Find where the given text appears and provide that cell's center as [X, Y] coordinate. 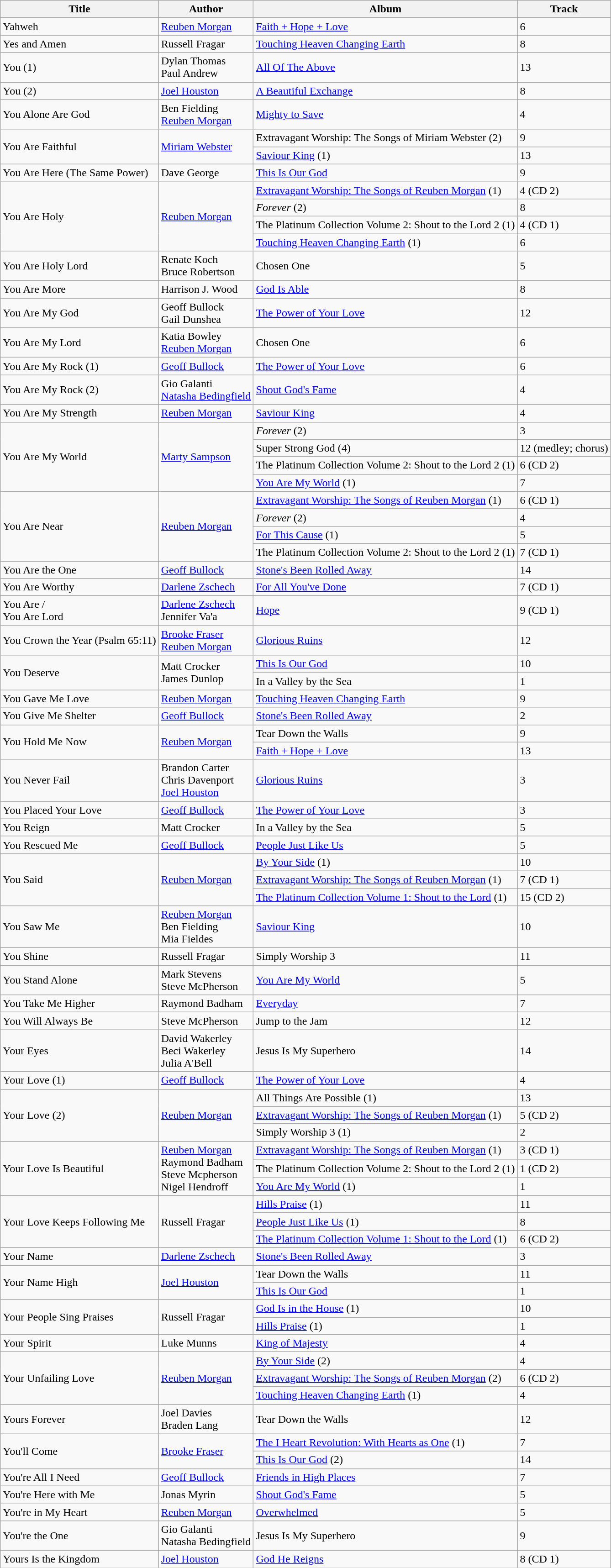
Overwhelmed [385, 1512]
Brooke Fraser [206, 1451]
For All You've Done [385, 587]
Extravagant Worship: The Songs of Miriam Webster (2) [385, 138]
You Reign [79, 827]
You Are My Rock (1) [79, 366]
5 (CD 2) [564, 1115]
This Is Our God (2) [385, 1460]
9 (CD 1) [564, 611]
Reuben Morgan Ben Fielding Mia Fieldes [206, 927]
Extravagant Worship: The Songs of Reuben Morgan (2) [385, 1378]
People Just Like Us (1) [385, 1221]
4 (CD 2) [564, 190]
Yes and Amen [79, 44]
You're Here with Me [79, 1494]
You Stand Alone [79, 980]
You Are My Rock (2) [79, 390]
All Of The Above [385, 68]
You're the One [79, 1535]
Katia Bowley Reuben Morgan [206, 342]
15 (CD 2) [564, 897]
You Are My Lord [79, 342]
You Are My God [79, 313]
You Are My Strength [79, 413]
You Hold Me Now [79, 742]
12 (medley; chorus) [564, 448]
Title [79, 9]
You Placed Your Love [79, 810]
You (2) [79, 91]
Dave George [206, 173]
You Take Me Higher [79, 1004]
Brooke Fraser Reuben Morgan [206, 640]
You're in My Heart [79, 1512]
Your Name [79, 1256]
Saviour King (1) [385, 155]
God He Reigns [385, 1559]
Yours Is the Kingdom [79, 1559]
You're All I Need [79, 1477]
Mark Stevens Steve McPherson [206, 980]
Jonas Myrin [206, 1494]
You Are Here (The Same Power) [79, 173]
Your Love Is Beautiful [79, 1168]
Author [206, 9]
Jump to the Jam [385, 1021]
For This Cause (1) [385, 535]
Steve McPherson [206, 1021]
Your Eyes [79, 1051]
Miriam Webster [206, 147]
1 (CD 2) [564, 1168]
Your Unfailing Love [79, 1378]
3 (CD 1) [564, 1150]
Everyday [385, 1004]
4 (CD 1) [564, 225]
You Deserve [79, 673]
Your Love (2) [79, 1115]
By Your Side (2) [385, 1361]
Harrison J. Wood [206, 289]
Album [385, 9]
Dylan Thomas Paul Andrew [206, 68]
Matt Crocker [206, 827]
David Wakerley Beci Wakerley Julia A'Bell [206, 1051]
A Beautiful Exchange [385, 91]
Matt Crocker James Dunlop [206, 673]
You'll Come [79, 1451]
You Are Worthy [79, 587]
Yours Forever [79, 1419]
You Are Holy [79, 216]
Simply Worship 3 (1) [385, 1132]
God Is Able [385, 289]
Your Love (1) [79, 1080]
You Are / You Are Lord [79, 611]
8 (CD 1) [564, 1559]
You Alone Are God [79, 114]
Your People Sing Praises [79, 1317]
You Saw Me [79, 927]
Ben Fielding Reuben Morgan [206, 114]
You Crown the Year (Psalm 65:11) [79, 640]
God Is in the House (1) [385, 1309]
Your Love Keeps Following Me [79, 1221]
Simply Worship 3 [385, 957]
You Said [79, 879]
Geoff Bullock Gail Dunshea [206, 313]
Your Spirit [79, 1343]
Mighty to Save [385, 114]
You Rescued Me [79, 845]
Friends in High Places [385, 1477]
The I Heart Revolution: With Hearts as One (1) [385, 1442]
Luke Munns [206, 1343]
By Your Side (1) [385, 862]
You Shine [79, 957]
You Are More [79, 289]
You Are Near [79, 526]
You Are the One [79, 569]
Brandon Carter Chris Davenport Joel Houston [206, 780]
You Give Me Shelter [79, 716]
Darlene Zschech Jennifer Va'a [206, 611]
Hope [385, 611]
You Gave Me Love [79, 699]
6 (CD 1) [564, 500]
Super Strong God (4) [385, 448]
Joel Davies Braden Lang [206, 1419]
You Are Holy Lord [79, 266]
You Are Faithful [79, 147]
You (1) [79, 68]
Track [564, 9]
You Never Fail [79, 780]
You Will Always Be [79, 1021]
All Things Are Possible (1) [385, 1098]
Reuben Morgan Raymond Badham Steve Mcpherson Nigel Hendroff [206, 1168]
Raymond Badham [206, 1004]
Yahweh [79, 26]
Marty Sampson [206, 457]
Your Name High [79, 1282]
King of Majesty [385, 1343]
Renate Koch Bruce Robertson [206, 266]
People Just Like Us [385, 845]
